For the text-containing cell, return its midpoint in (x, y) coordinate format. 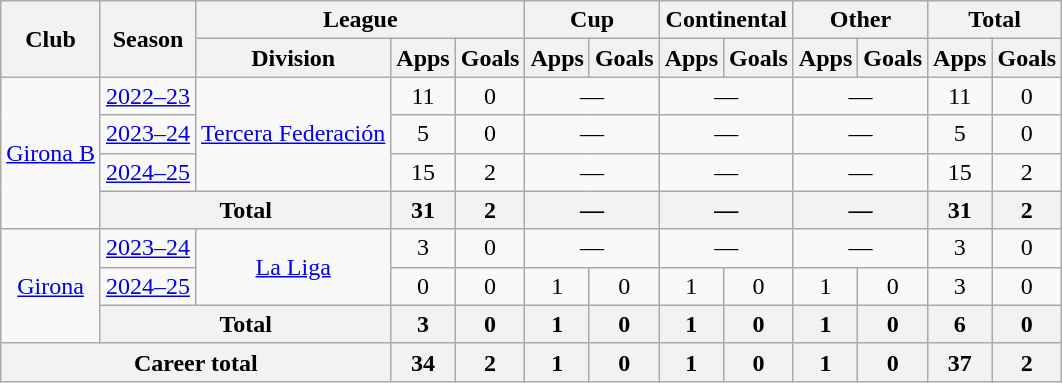
37 (960, 362)
Career total (196, 362)
Cup (592, 20)
Girona B (51, 153)
La Liga (294, 267)
Club (51, 39)
League (360, 20)
Tercera Federación (294, 134)
2022–23 (148, 96)
Continental (726, 20)
Other (860, 20)
34 (423, 362)
Division (294, 58)
6 (960, 324)
Girona (51, 286)
Season (148, 39)
